For the text-containing cell, return its midpoint in (X, Y) coordinate format. 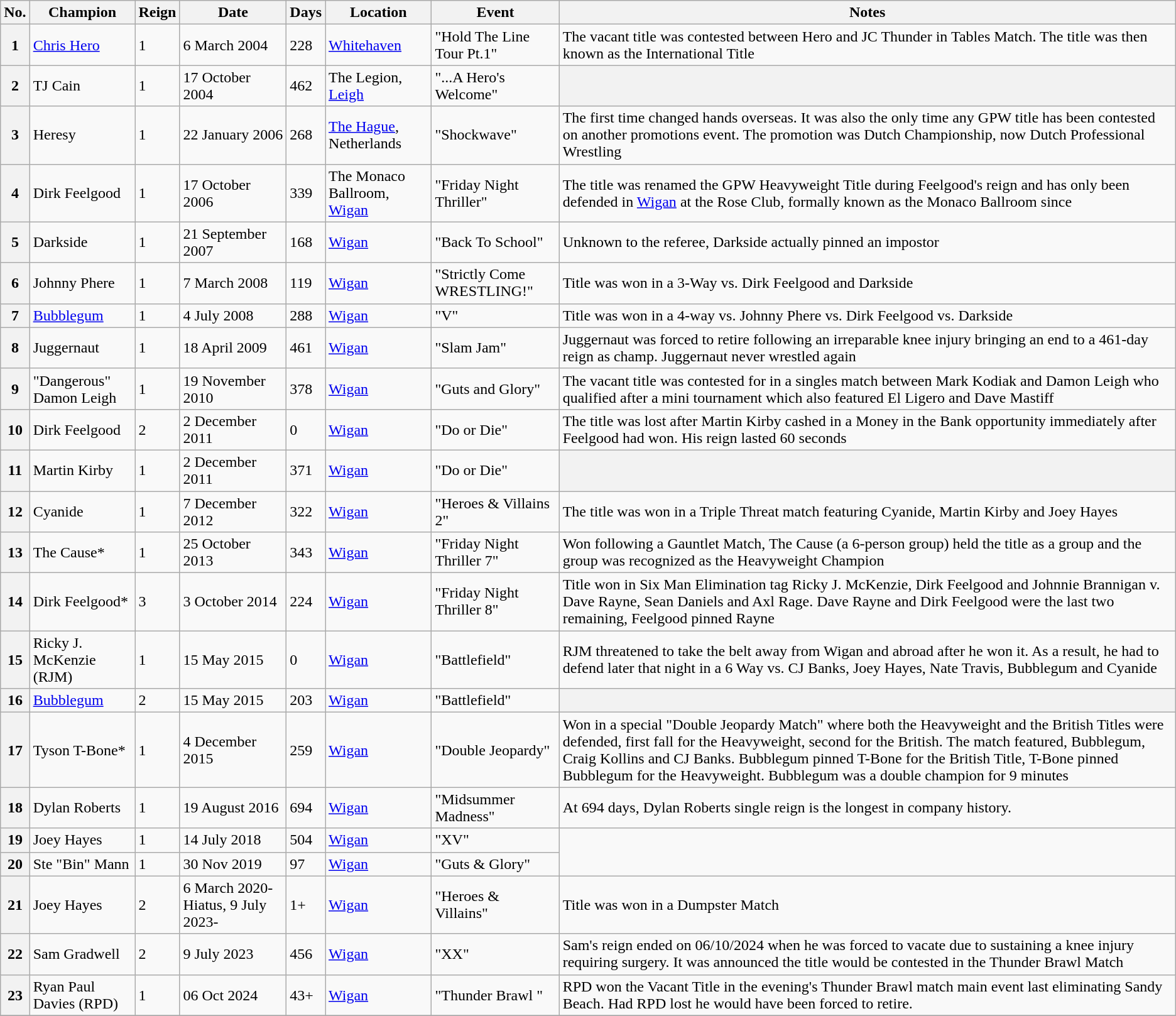
11 (15, 470)
Title was won in a Dumpster Match (867, 905)
694 (306, 808)
Days (306, 13)
The title was won in a Triple Threat match featuring Cyanide, Martin Kirby and Joey Hayes (867, 511)
"Hold The Line Tour Pt.1" (495, 45)
6 (15, 283)
21 September 2007 (233, 243)
Johnny Phere (82, 283)
14 July 2018 (233, 840)
288 (306, 315)
Won following a Gauntlet Match, The Cause (a 6-person group) held the title as a group and the group was recognized as the Heavyweight Champion (867, 553)
"Friday Night Thriller 7" (495, 553)
19 August 2016 (233, 808)
371 (306, 470)
4 July 2008 (233, 315)
The Cause* (82, 553)
"Guts & Glory" (495, 864)
The title was lost after Martin Kirby cashed in a Money in the Bank opportunity immediately after Feelgood had won. His reign lasted 60 seconds (867, 430)
21 (15, 905)
Cyanide (82, 511)
14 (15, 602)
"XV" (495, 840)
4 (15, 193)
"Dangerous" Damon Leigh (82, 388)
Location (378, 13)
Ricky J. McKenzie (RJM) (82, 660)
"Friday Night Thriller" (495, 193)
462 (306, 85)
22 (15, 954)
8 (15, 348)
378 (306, 388)
"Double Jeopardy" (495, 750)
19 (15, 840)
228 (306, 45)
259 (306, 750)
6 March 2004 (233, 45)
203 (306, 701)
3 October 2014 (233, 602)
343 (306, 553)
4 December 2015 (233, 750)
Reign (157, 13)
Ryan Paul Davies (RPD) (82, 995)
Darkside (82, 243)
43+ (306, 995)
7 December 2012 (233, 511)
Martin Kirby (82, 470)
"Heroes & Villains" (495, 905)
"Slam Jam" (495, 348)
"Friday Night Thriller 8" (495, 602)
Title was won in a 4-way vs. Johnny Phere vs. Dirk Feelgood vs. Darkside (867, 315)
Tyson T-Bone* (82, 750)
23 (15, 995)
10 (15, 430)
5 (15, 243)
1+ (306, 905)
"Guts and Glory" (495, 388)
13 (15, 553)
Unknown to the referee, Darkside actually pinned an impostor (867, 243)
"Thunder Brawl " (495, 995)
9 July 2023 (233, 954)
"Strictly Come WRESTLING!" (495, 283)
504 (306, 840)
97 (306, 864)
Heresy (82, 135)
"XX" (495, 954)
9 (15, 388)
TJ Cain (82, 85)
At 694 days, Dylan Roberts single reign is the longest in company history. (867, 808)
Event (495, 13)
22 January 2006 (233, 135)
Juggernaut (82, 348)
Date (233, 13)
15 (15, 660)
224 (306, 602)
12 (15, 511)
Champion (82, 13)
"Back To School" (495, 243)
No. (15, 13)
The Hague, Netherlands (378, 135)
18 (15, 808)
18 April 2009 (233, 348)
6 March 2020-Hiatus, 9 July 2023- (233, 905)
Juggernaut was forced to retire following an irreparable knee injury bringing an end to a 461-day reign as champ. Juggernaut never wrestled again (867, 348)
Dylan Roberts (82, 808)
"Midsummer Madness" (495, 808)
The Monaco Ballroom, Wigan (378, 193)
339 (306, 193)
168 (306, 243)
Notes (867, 13)
Sam Gradwell (82, 954)
7 (15, 315)
17 October 2004 (233, 85)
456 (306, 954)
"Heroes & Villains 2" (495, 511)
119 (306, 283)
06 Oct 2024 (233, 995)
17 October 2006 (233, 193)
Title was won in a 3-Way vs. Dirk Feelgood and Darkside (867, 283)
"V" (495, 315)
461 (306, 348)
The vacant title was contested between Hero and JC Thunder in Tables Match. The title was then known as the International Title (867, 45)
20 (15, 864)
322 (306, 511)
Chris Hero (82, 45)
"Shockwave" (495, 135)
25 October 2013 (233, 553)
"...A Hero's Welcome" (495, 85)
Ste "Bin" Mann (82, 864)
16 (15, 701)
Whitehaven (378, 45)
17 (15, 750)
268 (306, 135)
30 Nov 2019 (233, 864)
7 March 2008 (233, 283)
19 November 2010 (233, 388)
Dirk Feelgood* (82, 602)
The Legion, Leigh (378, 85)
